Search for the cell housing the specified text and yield its [X, Y] center coordinate. 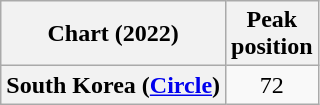
South Korea (Circle) [114, 85]
Peakposition [272, 34]
Chart (2022) [114, 34]
72 [272, 85]
